Locate the cell with the specified text and output its (x, y) center coordinate. 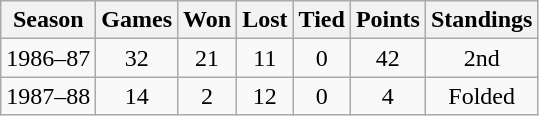
21 (208, 58)
Won (208, 20)
42 (388, 58)
Lost (265, 20)
4 (388, 96)
2nd (481, 58)
1986–87 (48, 58)
Standings (481, 20)
12 (265, 96)
Points (388, 20)
Season (48, 20)
1987–88 (48, 96)
11 (265, 58)
Games (137, 20)
Tied (322, 20)
32 (137, 58)
2 (208, 96)
Folded (481, 96)
14 (137, 96)
